Detect which cell encompasses the target text, then output its [x, y] center coordinate. 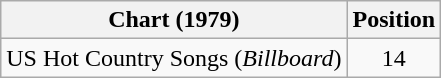
14 [394, 58]
US Hot Country Songs (Billboard) [174, 58]
Position [394, 20]
Chart (1979) [174, 20]
